Extract the [x, y] coordinate from the center of the cell holding the provided text.  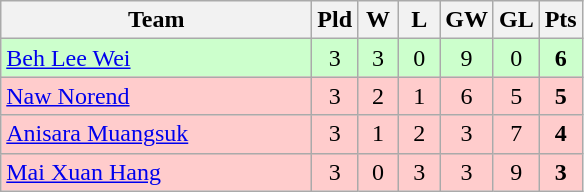
4 [560, 134]
7 [516, 134]
GL [516, 20]
Naw Norend [156, 96]
Pts [560, 20]
L [420, 20]
Mai Xuan Hang [156, 172]
W [378, 20]
GW [467, 20]
Anisara Muangsuk [156, 134]
Team [156, 20]
Pld [335, 20]
Beh Lee Wei [156, 58]
